Detect which cell encompasses the target text, then output its (x, y) center coordinate. 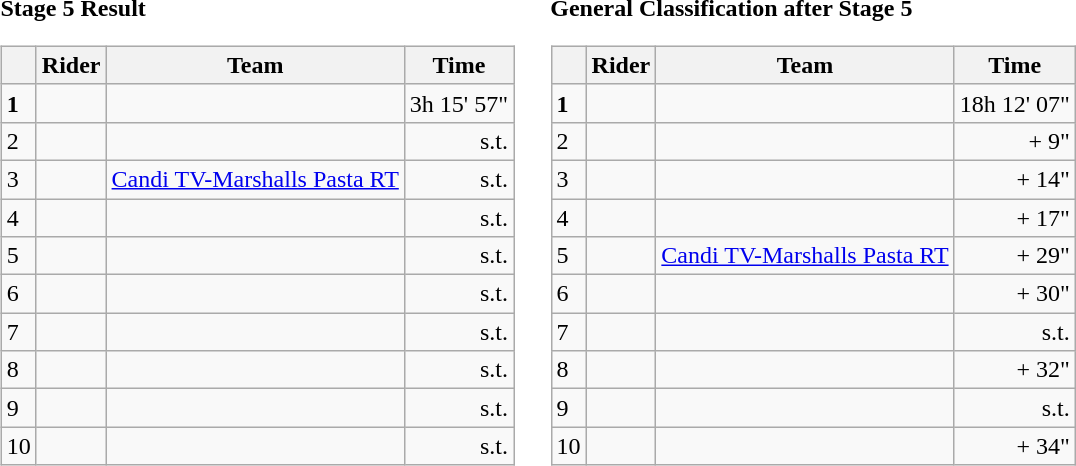
3h 15' 57" (458, 103)
+ 30" (1014, 294)
18h 12' 07" (1014, 103)
+ 9" (1014, 141)
+ 32" (1014, 370)
+ 17" (1014, 217)
+ 34" (1014, 446)
+ 29" (1014, 256)
+ 14" (1014, 179)
